Capture the cell that displays the provided text and extract its [x, y] central coordinate. 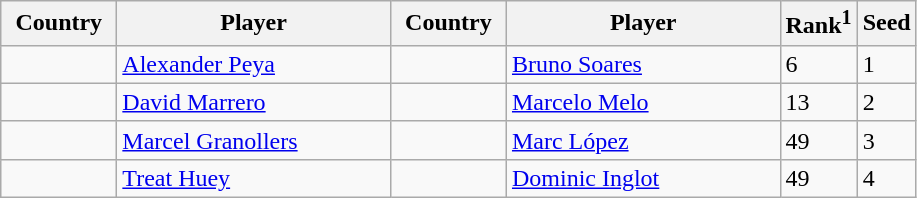
4 [886, 178]
3 [886, 140]
1 [886, 64]
2 [886, 102]
6 [818, 64]
13 [818, 102]
Marcel Granollers [254, 140]
Seed [886, 24]
Dominic Inglot [643, 178]
Marcelo Melo [643, 102]
Rank1 [818, 24]
Bruno Soares [643, 64]
Treat Huey [254, 178]
Marc López [643, 140]
David Marrero [254, 102]
Alexander Peya [254, 64]
